Scan for the cell matching the given text and deliver its [X, Y] coordinate at center. 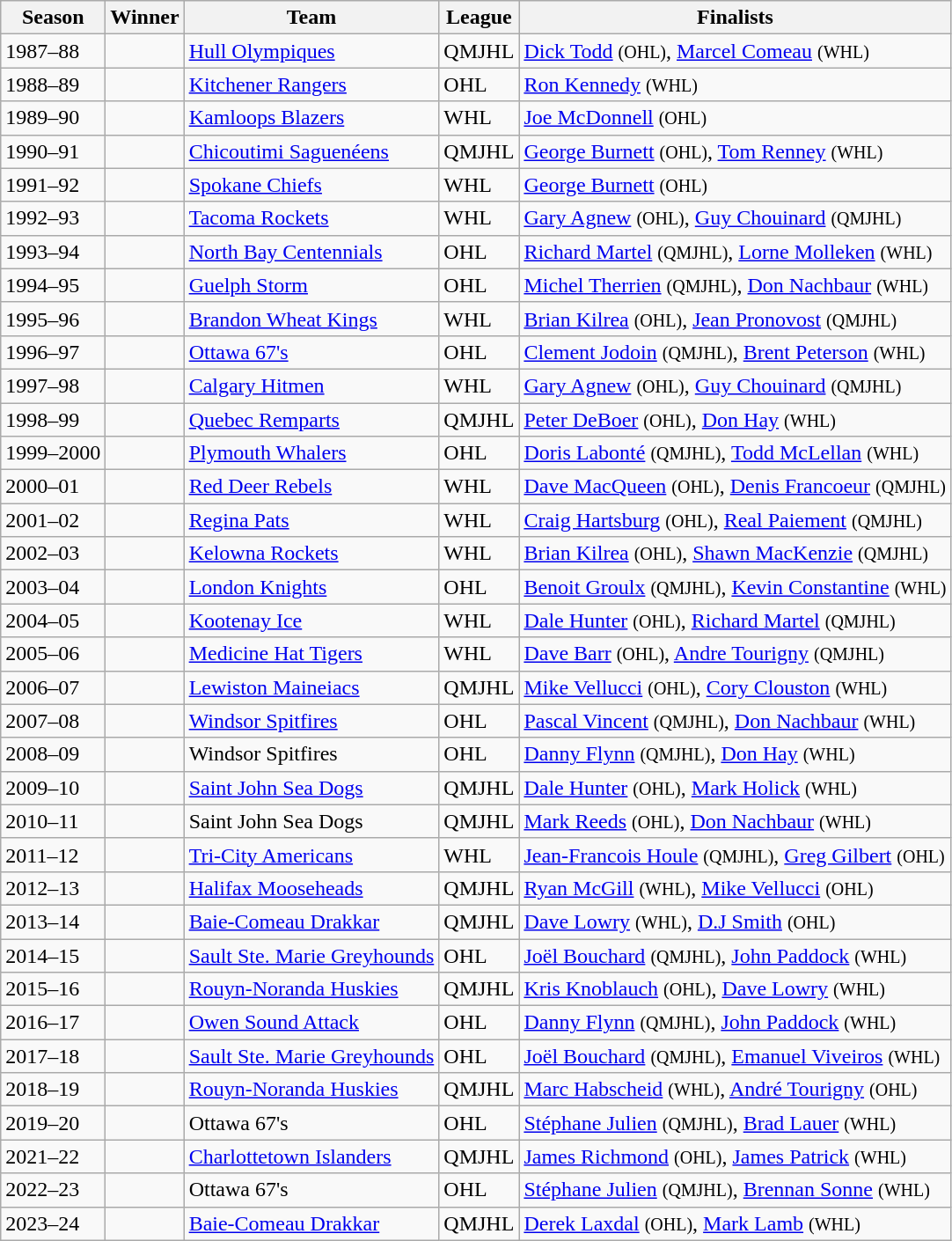
Winner [144, 18]
Ron Kennedy (WHL) [736, 84]
2017–18 [53, 1056]
Kootenay Ice [311, 620]
Red Deer Rebels [311, 487]
Kamloops Blazers [311, 118]
2009–10 [53, 788]
Marc Habscheid (WHL), André Tourigny (OHL) [736, 1090]
1988–89 [53, 84]
Stéphane Julien (QMJHL), Brad Lauer (WHL) [736, 1123]
Danny Flynn (QMJHL), Don Hay (WHL) [736, 754]
2000–01 [53, 487]
2003–04 [53, 587]
Quebec Remparts [311, 420]
2019–20 [53, 1123]
2014–15 [53, 955]
Team [311, 18]
Dave Barr (OHL), Andre Tourigny (QMJHL) [736, 654]
1998–99 [53, 420]
Kris Knoblauch (OHL), Dave Lowry (WHL) [736, 989]
Jean-Francois Houle (QMJHL), Greg Gilbert (OHL) [736, 855]
Medicine Hat Tigers [311, 654]
Dave MacQueen (OHL), Denis Francoeur (QMJHL) [736, 487]
James Richmond (OHL), James Patrick (WHL) [736, 1157]
Joe McDonnell (OHL) [736, 118]
Kitchener Rangers [311, 84]
Tacoma Rockets [311, 218]
Lewiston Maineiacs [311, 687]
Calgary Hitmen [311, 386]
2022–23 [53, 1190]
North Bay Centennials [311, 252]
Pascal Vincent (QMJHL), Don Nachbaur (WHL) [736, 721]
Michel Therrien (QMJHL), Don Nachbaur (WHL) [736, 285]
1995–96 [53, 319]
Brandon Wheat Kings [311, 319]
2011–12 [53, 855]
Craig Hartsburg (OHL), Real Paiement (QMJHL) [736, 520]
1987–88 [53, 51]
2010–11 [53, 821]
1997–98 [53, 386]
Season [53, 18]
2018–19 [53, 1090]
2006–07 [53, 687]
Finalists [736, 18]
2001–02 [53, 520]
1989–90 [53, 118]
2016–17 [53, 1023]
1994–95 [53, 285]
Dick Todd (OHL), Marcel Comeau (WHL) [736, 51]
Dale Hunter (OHL), Richard Martel (QMJHL) [736, 620]
1996–97 [53, 352]
2013–14 [53, 922]
Stéphane Julien (QMJHL), Brennan Sonne (WHL) [736, 1190]
2021–22 [53, 1157]
London Knights [311, 587]
2015–16 [53, 989]
Joël Bouchard (QMJHL), John Paddock (WHL) [736, 955]
1990–91 [53, 151]
Charlottetown Islanders [311, 1157]
Brian Kilrea (OHL), Jean Pronovost (QMJHL) [736, 319]
Dale Hunter (OHL), Mark Holick (WHL) [736, 788]
1991–92 [53, 185]
Brian Kilrea (OHL), Shawn MacKenzie (QMJHL) [736, 554]
Doris Labonté (QMJHL), Todd McLellan (WHL) [736, 453]
Peter DeBoer (OHL), Don Hay (WHL) [736, 420]
Joël Bouchard (QMJHL), Emanuel Viveiros (WHL) [736, 1056]
Kelowna Rockets [311, 554]
Halifax Mooseheads [311, 888]
2004–05 [53, 620]
2023–24 [53, 1223]
2007–08 [53, 721]
2012–13 [53, 888]
Owen Sound Attack [311, 1023]
George Burnett (OHL), Tom Renney (WHL) [736, 151]
Clement Jodoin (QMJHL), Brent Peterson (WHL) [736, 352]
1992–93 [53, 218]
Regina Pats [311, 520]
Danny Flynn (QMJHL), John Paddock (WHL) [736, 1023]
1999–2000 [53, 453]
Richard Martel (QMJHL), Lorne Molleken (WHL) [736, 252]
2005–06 [53, 654]
Spokane Chiefs [311, 185]
Derek Laxdal (OHL), Mark Lamb (WHL) [736, 1223]
2002–03 [53, 554]
Benoit Groulx (QMJHL), Kevin Constantine (WHL) [736, 587]
Chicoutimi Saguenéens [311, 151]
1993–94 [53, 252]
Dave Lowry (WHL), D.J Smith (OHL) [736, 922]
Plymouth Whalers [311, 453]
George Burnett (OHL) [736, 185]
League [479, 18]
Mike Vellucci (OHL), Cory Clouston (WHL) [736, 687]
Guelph Storm [311, 285]
2008–09 [53, 754]
Mark Reeds (OHL), Don Nachbaur (WHL) [736, 821]
Tri-City Americans [311, 855]
Ryan McGill (WHL), Mike Vellucci (OHL) [736, 888]
Hull Olympiques [311, 51]
